Detect which cell encompasses the target text, then output its (X, Y) center coordinate. 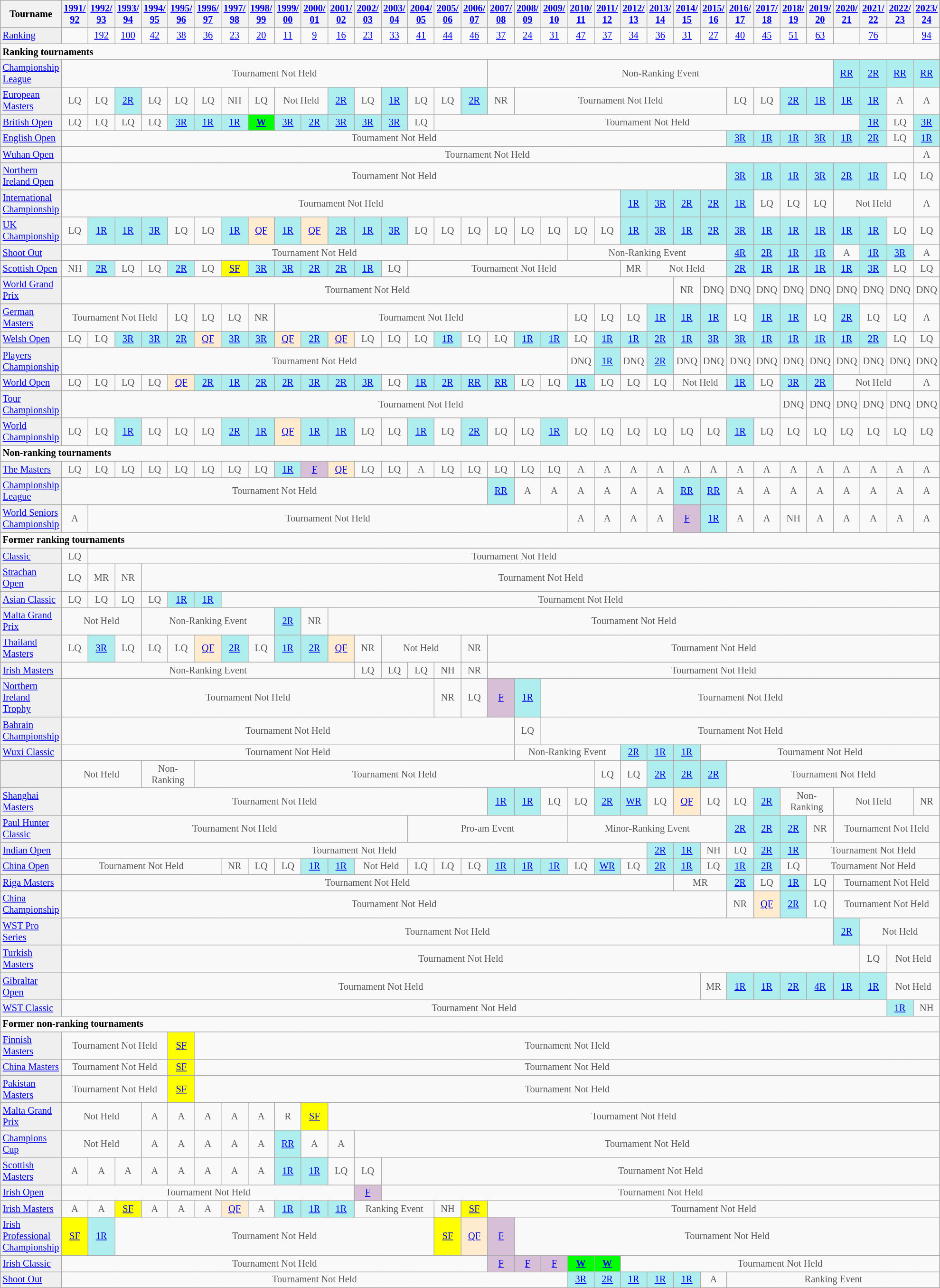
Indian Open (31, 851)
2006/07 (474, 14)
World Grand Prix (31, 290)
Welsh Open (31, 339)
51 (793, 36)
Paul Hunter Classic (31, 829)
Turkish Masters (31, 959)
16 (341, 36)
Tour Championship (31, 404)
47 (581, 36)
Riga Masters (31, 882)
100 (128, 36)
2018/19 (793, 14)
2022/23 (900, 14)
Pakistan Masters (31, 1089)
1991/92 (75, 14)
English Open (31, 138)
42 (155, 36)
Northern Ireland Trophy (31, 698)
1993/94 (128, 14)
The Masters (31, 469)
1996/97 (208, 14)
Pro-am Event (488, 829)
76 (874, 36)
World Seniors Championship (31, 518)
Irish Open (31, 1193)
Classic (31, 556)
27 (714, 36)
Gibraltar Open (31, 986)
2020/21 (846, 14)
2009/10 (554, 14)
192 (101, 36)
2017/18 (767, 14)
2011/12 (608, 14)
Ranking (31, 36)
Irish Classic (31, 1263)
Bahrain Championship (31, 730)
World Open (31, 382)
33 (395, 36)
2000/01 (314, 14)
45 (767, 36)
34 (634, 36)
Finnish Masters (31, 1046)
2023/24 (927, 14)
1997/98 (235, 14)
2005/06 (448, 14)
1998/99 (261, 14)
2021/22 (874, 14)
WST Pro Series (31, 931)
2008/09 (527, 14)
2012/13 (634, 14)
2007/08 (501, 14)
2004/05 (421, 14)
Thailand Masters (31, 648)
40 (740, 36)
Former non-ranking tournaments (470, 1024)
44 (448, 36)
2001/02 (341, 14)
Non-ranking tournaments (470, 453)
World Championship (31, 432)
China Masters (31, 1067)
2003/04 (395, 14)
94 (927, 36)
R (288, 1117)
China Championship (31, 904)
Tourname (31, 14)
Strachan Open (31, 578)
1994/95 (155, 14)
Wuxi Classic (31, 752)
2015/16 (714, 14)
2014/15 (687, 14)
2019/20 (820, 14)
41 (421, 36)
46 (474, 36)
9 (314, 36)
2002/03 (368, 14)
WST Classic (31, 1008)
European Masters (31, 101)
38 (181, 36)
11 (288, 36)
1999/00 (288, 14)
Irish Professional Championship (31, 1236)
Ranking tournaments (470, 52)
2010/11 (581, 14)
2013/14 (660, 14)
German Masters (31, 318)
International Championship (31, 203)
Champions Cup (31, 1144)
Wuhan Open (31, 154)
Players Championship (31, 361)
1992/93 (101, 14)
24 (527, 36)
Asian Classic (31, 599)
2016/17 (740, 14)
Former ranking tournaments (470, 540)
Scottish Open (31, 268)
Northern Ireland Open (31, 176)
20 (261, 36)
UK Championship (31, 231)
63 (820, 36)
Scottish Masters (31, 1171)
1995/96 (181, 14)
Shanghai Masters (31, 801)
British Open (31, 123)
Minor-Ranking Event (647, 829)
China Open (31, 866)
